Extract the [x, y] coordinate from the center of the cell holding the provided text.  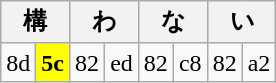
ed [122, 62]
構 [36, 22]
c8 [190, 62]
8d [18, 62]
な [172, 22]
わ [104, 22]
5c [53, 62]
a2 [259, 62]
い [242, 22]
